Output the [X, Y] coordinate of the center of the cell containing the given text.  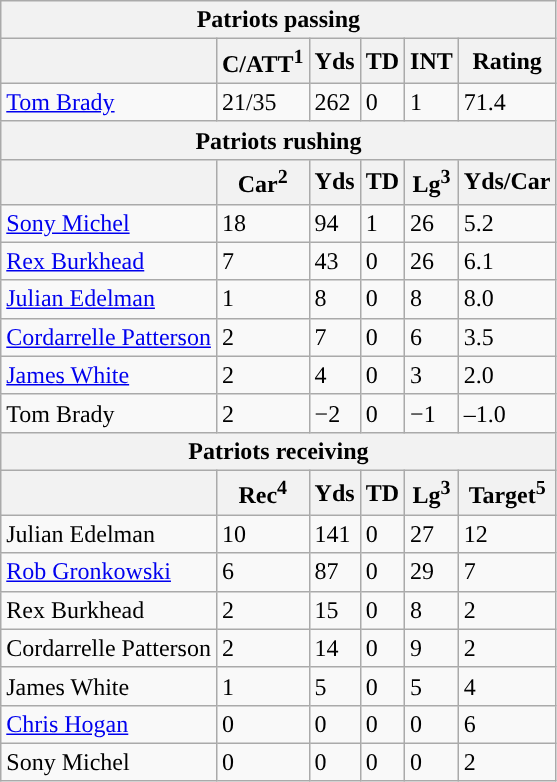
10 [262, 534]
Car2 [262, 182]
12 [507, 534]
Patriots receiving [278, 451]
18 [262, 223]
87 [334, 572]
Patriots passing [278, 20]
27 [432, 534]
15 [334, 610]
−2 [334, 413]
29 [432, 572]
C/ATT1 [262, 62]
3.5 [507, 337]
Yds/Car [507, 182]
Patriots rushing [278, 140]
Rob Gronkowski [109, 572]
3 [432, 375]
Rec4 [262, 492]
141 [334, 534]
9 [432, 648]
21/35 [262, 102]
8.0 [507, 299]
Target5 [507, 492]
262 [334, 102]
Rating [507, 62]
94 [334, 223]
5.2 [507, 223]
14 [334, 648]
Chris Hogan [109, 724]
2.0 [507, 375]
–1.0 [507, 413]
43 [334, 261]
INT [432, 62]
−1 [432, 413]
6.1 [507, 261]
71.4 [507, 102]
